Detect which cell encompasses the target text, then output its (X, Y) center coordinate. 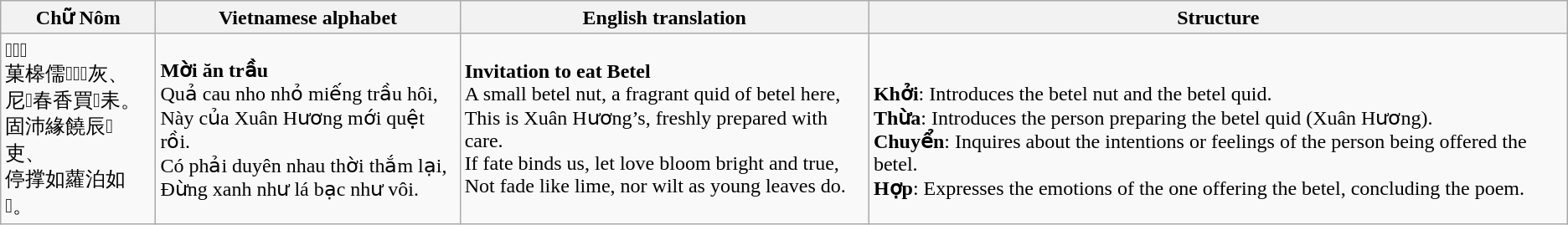
Vietnamese alphabet (308, 18)
𠶆咹𦺓菓槔儒𡮈𠰘𦺓灰、尼𧵑春香買𪭱耒。固沛緣饒辰𧺀吏、停撑如蘿泊如𪿙。 (79, 129)
Chữ Nôm (79, 18)
Mời ăn trầuQuả cau nho nhỏ miếng trầu hôi,Này của Xuân Hương mới quệt rồi.Có phải duyên nhau thời thắm lại,Đừng xanh như lá bạc như vôi. (308, 129)
Structure (1218, 18)
English translation (664, 18)
